Return [x, y] of the center of cell containing provided text 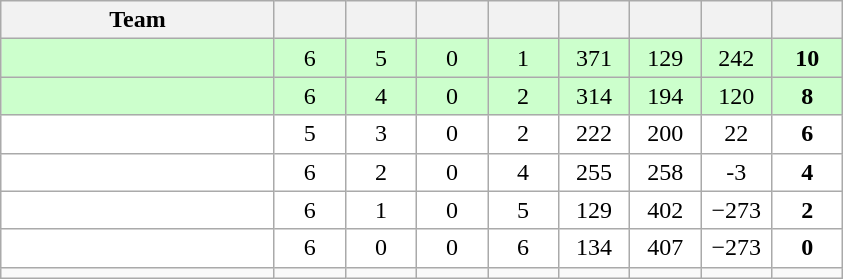
402 [666, 210]
371 [594, 58]
314 [594, 96]
3 [380, 134]
255 [594, 172]
200 [666, 134]
194 [666, 96]
242 [736, 58]
22 [736, 134]
-3 [736, 172]
Team [138, 20]
258 [666, 172]
407 [666, 248]
222 [594, 134]
134 [594, 248]
10 [808, 58]
8 [808, 96]
120 [736, 96]
